Provide the [x, y] coordinate of the cell's center where the given text is located.  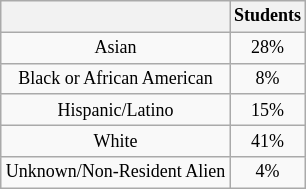
Unknown/Non-Resident Alien [115, 172]
Students [268, 16]
8% [268, 78]
4% [268, 172]
Black or African American [115, 78]
Asian [115, 48]
28% [268, 48]
Hispanic/Latino [115, 110]
41% [268, 140]
White [115, 140]
15% [268, 110]
